Detect which cell encompasses the target text, then output its [x, y] center coordinate. 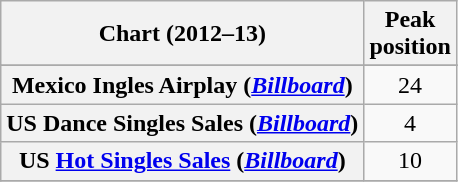
US Dance Singles Sales (Billboard) [182, 123]
10 [410, 161]
Mexico Ingles Airplay (Billboard) [182, 85]
US Hot Singles Sales (Billboard) [182, 161]
Peakposition [410, 34]
24 [410, 85]
Chart (2012–13) [182, 34]
4 [410, 123]
